Return the [x, y] coordinate for the center point of the cell that contains the specified text.  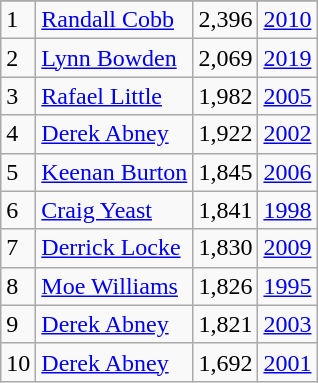
2,069 [226, 58]
8 [18, 286]
7 [18, 248]
5 [18, 172]
2010 [288, 20]
2 [18, 58]
2002 [288, 134]
2019 [288, 58]
1,922 [226, 134]
1,982 [226, 96]
4 [18, 134]
2003 [288, 324]
Derrick Locke [114, 248]
Moe Williams [114, 286]
2006 [288, 172]
Keenan Burton [114, 172]
Randall Cobb [114, 20]
1995 [288, 286]
2005 [288, 96]
2001 [288, 362]
1,826 [226, 286]
1,830 [226, 248]
10 [18, 362]
Craig Yeast [114, 210]
1 [18, 20]
Rafael Little [114, 96]
1,692 [226, 362]
1998 [288, 210]
2,396 [226, 20]
9 [18, 324]
2009 [288, 248]
1,845 [226, 172]
3 [18, 96]
6 [18, 210]
Lynn Bowden [114, 58]
1,821 [226, 324]
1,841 [226, 210]
